Pinpoint the cell where the given text exists, returning its [x, y] midpoint coordinate. 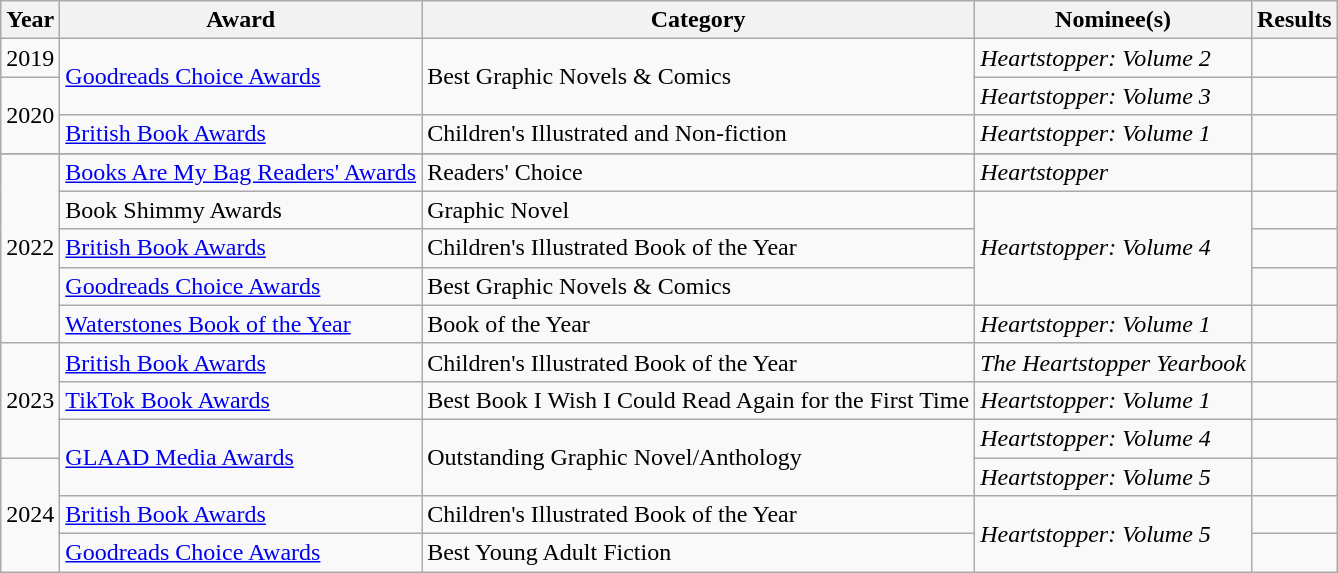
Waterstones Book of the Year [241, 324]
2019 [30, 58]
Heartstopper: Volume 3 [1114, 96]
Category [698, 20]
Readers' Choice [698, 172]
TikTok Book Awards [241, 400]
2020 [30, 115]
Results [1294, 20]
Nominee(s) [1114, 20]
2023 [30, 400]
Children's Illustrated and Non-fiction [698, 134]
Heartstopper: Volume 2 [1114, 58]
The Heartstopper Yearbook [1114, 362]
Heartstopper [1114, 172]
Best Young Adult Fiction [698, 553]
2022 [30, 248]
2024 [30, 515]
Award [241, 20]
Best Book I Wish I Could Read Again for the First Time [698, 400]
GLAAD Media Awards [241, 457]
Book of the Year [698, 324]
Graphic Novel [698, 210]
Books Are My Bag Readers' Awards [241, 172]
Outstanding Graphic Novel/Anthology [698, 457]
Year [30, 20]
Book Shimmy Awards [241, 210]
